Provide the (x, y) coordinate of the cell's center where the given text is located.  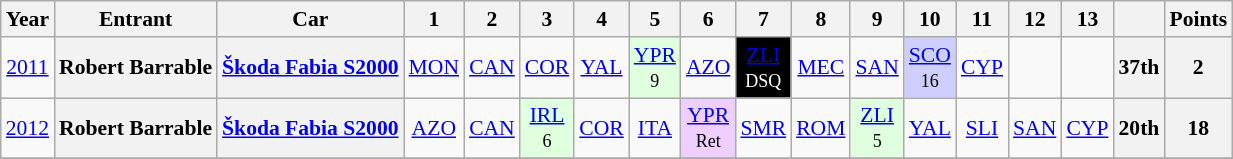
20th (1138, 128)
MEC (820, 68)
ITA (655, 128)
5 (655, 19)
YPR9 (655, 68)
SCO16 (930, 68)
2012 (28, 128)
1 (434, 19)
6 (708, 19)
YPRRet (708, 128)
Points (1198, 19)
7 (763, 19)
3 (548, 19)
12 (1034, 19)
13 (1087, 19)
Car (310, 19)
ZLI5 (876, 128)
9 (876, 19)
ROM (820, 128)
IRL6 (548, 128)
MON (434, 68)
Year (28, 19)
ZLIDSQ (763, 68)
10 (930, 19)
8 (820, 19)
18 (1198, 128)
SMR (763, 128)
11 (982, 19)
SLI (982, 128)
4 (602, 19)
Entrant (136, 19)
2011 (28, 68)
37th (1138, 68)
